For the text-containing cell, return its midpoint in [X, Y] coordinate format. 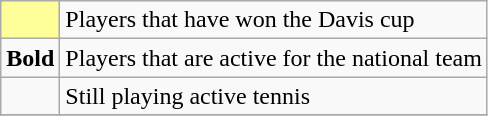
Players that have won the Davis cup [274, 20]
Players that are active for the national team [274, 58]
Still playing active tennis [274, 96]
Bold [30, 58]
